Pinpoint the cell where the given text exists, returning its [x, y] midpoint coordinate. 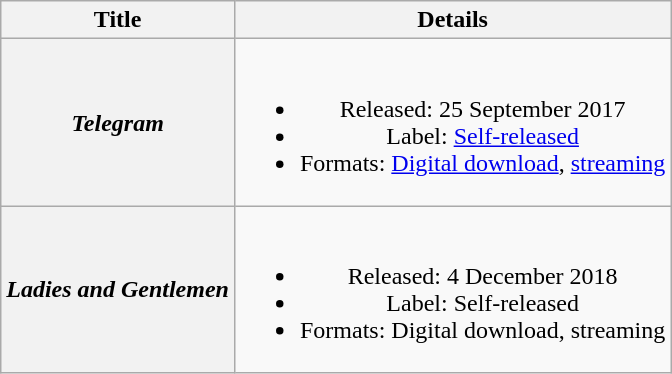
Title [118, 20]
Released: 4 December 2018Label: Self-releasedFormats: Digital download, streaming [452, 290]
Ladies and Gentlemen [118, 290]
Details [452, 20]
Telegram [118, 122]
Released: 25 September 2017Label: Self-releasedFormats: Digital download, streaming [452, 122]
